Search for the cell housing the specified text and yield its (X, Y) center coordinate. 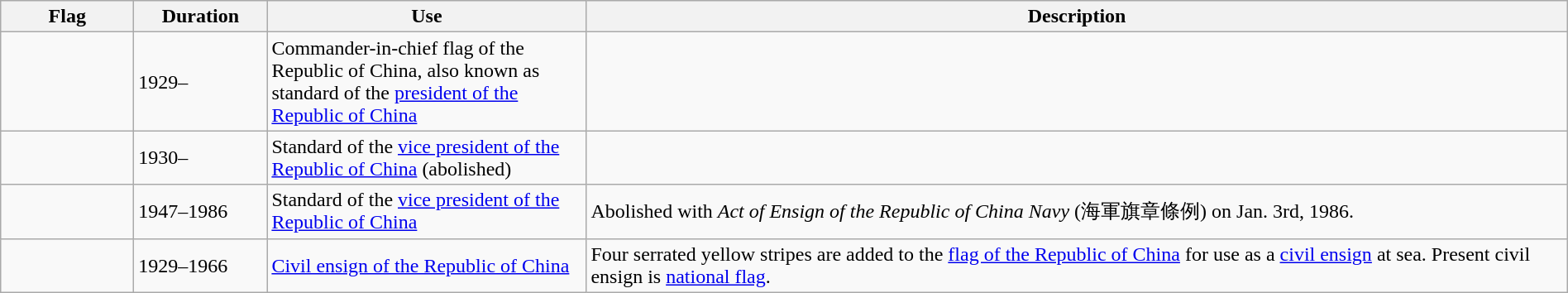
Abolished with Act of Ensign of the Republic of China Navy (海軍旗章條例) on Jan. 3rd, 1986. (1077, 212)
Description (1077, 17)
1929– (200, 81)
Flag (68, 17)
Duration (200, 17)
1929–1966 (200, 265)
Standard of the vice president of the Republic of China (427, 212)
1947–1986 (200, 212)
Use (427, 17)
Four serrated yellow stripes are added to the flag of the Republic of China for use as a civil ensign at sea. Present civil ensign is national flag. (1077, 265)
Commander-in-chief flag of the Republic of China, also known as standard of the president of the Republic of China (427, 81)
Standard of the vice president of the Republic of China (abolished) (427, 157)
1930– (200, 157)
Civil ensign of the Republic of China (427, 265)
